Output the [X, Y] coordinate of the center of the cell containing the given text.  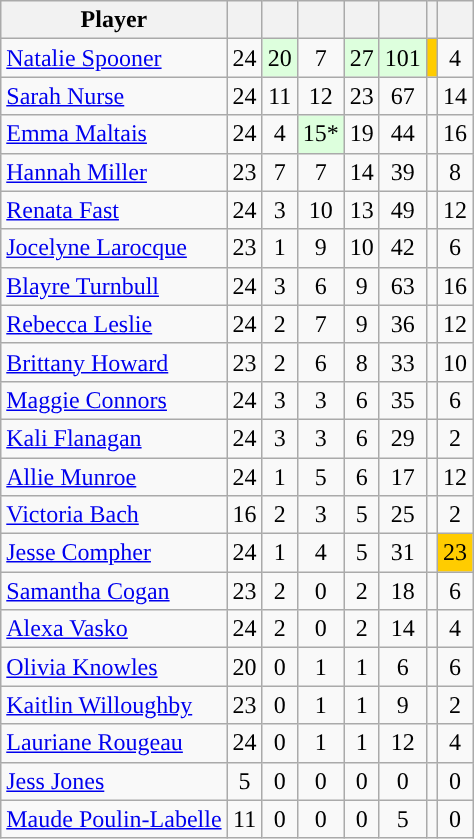
Kaitlin Willoughby [114, 705]
35 [402, 400]
19 [362, 134]
Samantha Cogan [114, 591]
Emma Maltais [114, 134]
Jess Jones [114, 781]
Blayre Turnbull [114, 286]
18 [402, 591]
Jesse Compher [114, 553]
31 [402, 553]
17 [402, 477]
63 [402, 286]
Victoria Bach [114, 515]
36 [402, 324]
Hannah Miller [114, 172]
39 [402, 172]
33 [402, 362]
101 [402, 58]
Kali Flanagan [114, 438]
49 [402, 210]
Alexa Vasko [114, 629]
Maude Poulin-Labelle [114, 819]
Rebecca Leslie [114, 324]
Brittany Howard [114, 362]
Allie Munroe [114, 477]
42 [402, 248]
15* [320, 134]
Player [114, 20]
Renata Fast [114, 210]
Sarah Nurse [114, 96]
27 [362, 58]
44 [402, 134]
25 [402, 515]
13 [362, 210]
Maggie Connors [114, 400]
Natalie Spooner [114, 58]
Olivia Knowles [114, 667]
Lauriane Rougeau [114, 743]
Jocelyne Larocque [114, 248]
67 [402, 96]
29 [402, 438]
